Search for the cell housing the specified text and yield its (x, y) center coordinate. 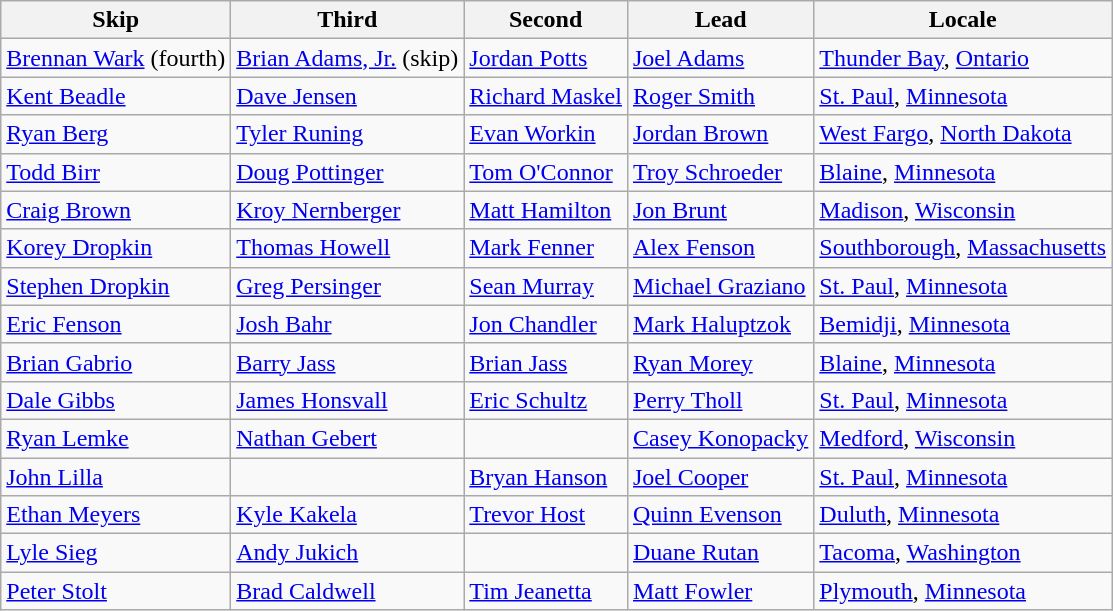
Lyle Sieg (116, 553)
Bryan Hanson (546, 477)
Locale (963, 20)
Brian Jass (546, 362)
Perry Tholl (720, 400)
Ryan Lemke (116, 438)
Jordan Brown (720, 134)
Bemidji, Minnesota (963, 324)
Joel Cooper (720, 477)
Eric Fenson (116, 324)
Ryan Morey (720, 362)
Korey Dropkin (116, 248)
Quinn Evenson (720, 515)
Alex Fenson (720, 248)
Todd Birr (116, 172)
West Fargo, North Dakota (963, 134)
Plymouth, Minnesota (963, 591)
Lead (720, 20)
Mark Haluptzok (720, 324)
Brennan Wark (fourth) (116, 58)
Matt Fowler (720, 591)
Andy Jukich (348, 553)
Greg Persinger (348, 286)
Tacoma, Washington (963, 553)
Matt Hamilton (546, 210)
Peter Stolt (116, 591)
Dave Jensen (348, 96)
Richard Maskel (546, 96)
Jon Chandler (546, 324)
Josh Bahr (348, 324)
Duane Rutan (720, 553)
Thunder Bay, Ontario (963, 58)
Tim Jeanetta (546, 591)
Dale Gibbs (116, 400)
Sean Murray (546, 286)
Mark Fenner (546, 248)
Barry Jass (348, 362)
Brian Adams, Jr. (skip) (348, 58)
Jordan Potts (546, 58)
Stephen Dropkin (116, 286)
Ethan Meyers (116, 515)
Brian Gabrio (116, 362)
Eric Schultz (546, 400)
James Honsvall (348, 400)
Nathan Gebert (348, 438)
Ryan Berg (116, 134)
Craig Brown (116, 210)
Skip (116, 20)
Kyle Kakela (348, 515)
John Lilla (116, 477)
Third (348, 20)
Kent Beadle (116, 96)
Doug Pottinger (348, 172)
Casey Konopacky (720, 438)
Southborough, Massachusetts (963, 248)
Michael Graziano (720, 286)
Second (546, 20)
Roger Smith (720, 96)
Tom O'Connor (546, 172)
Brad Caldwell (348, 591)
Thomas Howell (348, 248)
Duluth, Minnesota (963, 515)
Kroy Nernberger (348, 210)
Evan Workin (546, 134)
Trevor Host (546, 515)
Madison, Wisconsin (963, 210)
Medford, Wisconsin (963, 438)
Troy Schroeder (720, 172)
Jon Brunt (720, 210)
Joel Adams (720, 58)
Tyler Runing (348, 134)
